Pinpoint the cell where the given text exists, returning its [X, Y] midpoint coordinate. 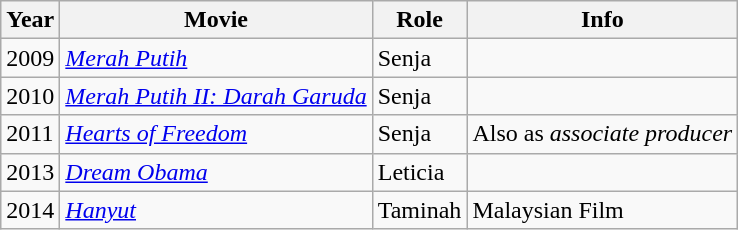
2011 [30, 134]
Hanyut [216, 210]
Leticia [420, 172]
Merah Putih II: Darah Garuda [216, 96]
Hearts of Freedom [216, 134]
Also as associate producer [602, 134]
2009 [30, 58]
Info [602, 20]
Role [420, 20]
2010 [30, 96]
Movie [216, 20]
Dream Obama [216, 172]
Year [30, 20]
2014 [30, 210]
2013 [30, 172]
Taminah [420, 210]
Merah Putih [216, 58]
Malaysian Film [602, 210]
